Locate the cell with the specified text and output its (X, Y) center coordinate. 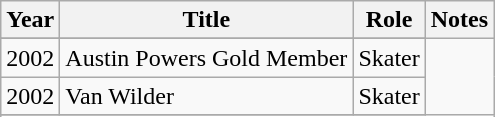
Title (206, 20)
Role (389, 20)
Notes (459, 20)
Year (30, 20)
Austin Powers Gold Member (206, 58)
Van Wilder (206, 96)
